Find where the given text appears and provide that cell's center as (x, y) coordinate. 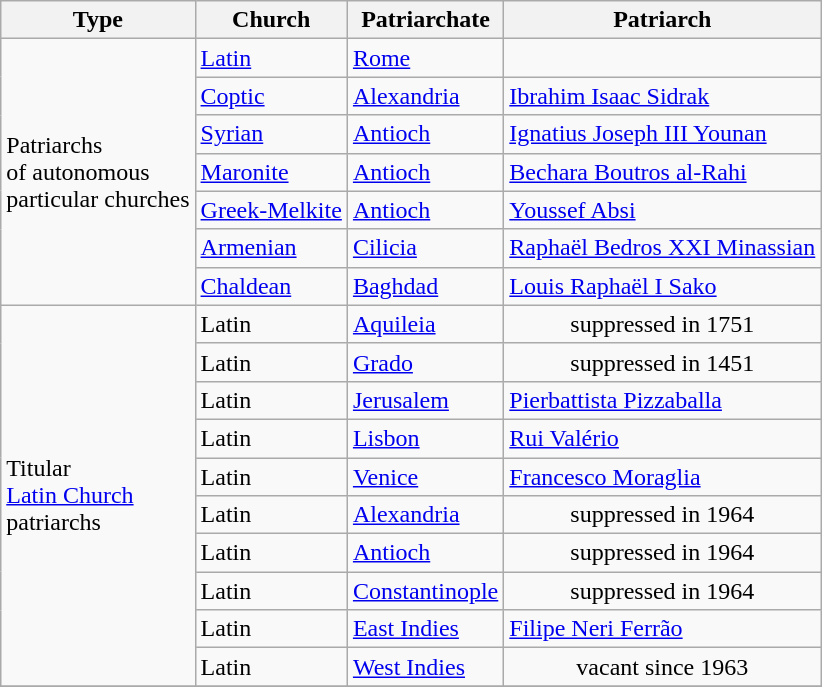
Ibrahim Isaac Sidrak (662, 96)
Patriarchsof autonomousparticular churches (98, 172)
Youssef Absi (662, 210)
Ignatius Joseph III Younan (662, 134)
West Indies (425, 667)
Coptic (271, 96)
suppressed in 1751 (662, 324)
Grado (425, 362)
TitularLatin Churchpatriarchs (98, 496)
Constantinople (425, 591)
Francesco Moraglia (662, 477)
Louis Raphaël I Sako (662, 286)
vacant since 1963 (662, 667)
Armenian (271, 248)
Rui Valério (662, 438)
Type (98, 20)
suppressed in 1451 (662, 362)
Chaldean (271, 286)
Patriarchate (425, 20)
Lisbon (425, 438)
Syrian (271, 134)
Baghdad (425, 286)
Maronite (271, 172)
Greek-Melkite (271, 210)
Filipe Neri Ferrão (662, 629)
Bechara Boutros al-Rahi (662, 172)
Raphaël Bedros XXI Minassian (662, 248)
East Indies (425, 629)
Venice (425, 477)
Cilicia (425, 248)
Aquileia (425, 324)
Pierbattista Pizzaballa (662, 400)
Patriarch (662, 20)
Church (271, 20)
Jerusalem (425, 400)
Rome (425, 58)
